From the cell containing the given text, extract its center point as [x, y] coordinate. 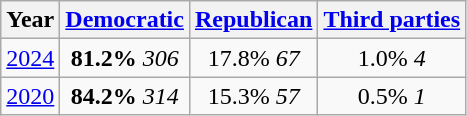
Third parties [392, 20]
81.2% 306 [125, 58]
15.3% 57 [253, 96]
17.8% 67 [253, 58]
2020 [30, 96]
0.5% 1 [392, 96]
2024 [30, 58]
84.2% 314 [125, 96]
Republican [253, 20]
Democratic [125, 20]
1.0% 4 [392, 58]
Year [30, 20]
